Determine the [X, Y] coordinate at the center of the cell enclosing the given text.  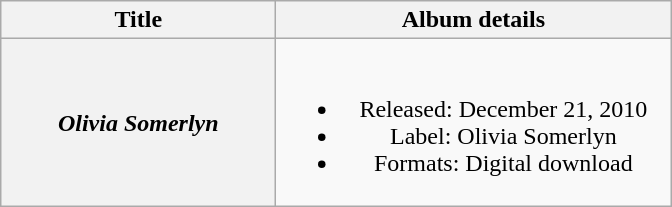
Released: December 21, 2010Label: Olivia SomerlynFormats: Digital download [474, 122]
Album details [474, 20]
Olivia Somerlyn [138, 122]
Title [138, 20]
